Identify which cell holds the provided text, then report its (X, Y) central coordinate. 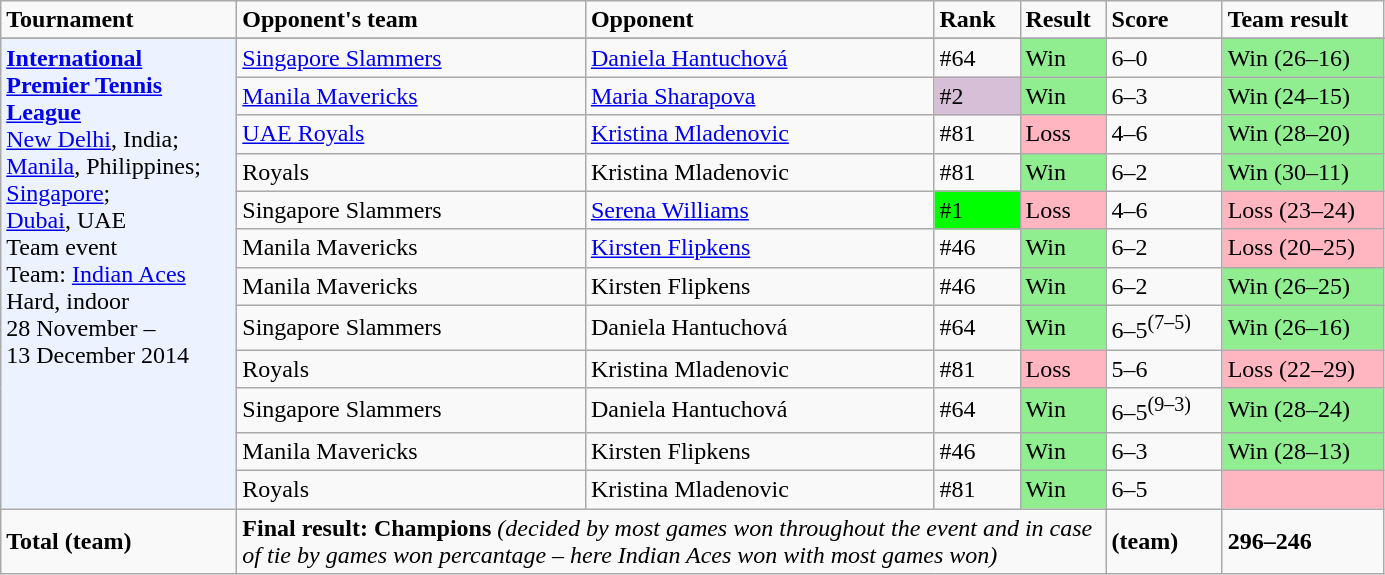
Win (28–20) (1302, 134)
Win (24–15) (1302, 96)
6–5(7–5) (1164, 328)
Opponent (760, 20)
Rank (977, 20)
Win (28–13) (1302, 451)
Loss (23–24) (1302, 210)
UAE Royals (412, 134)
(team) (1164, 542)
296–246 (1302, 542)
Opponent's team (412, 20)
Win (30–11) (1302, 172)
Team result (1302, 20)
Score (1164, 20)
Serena Williams (760, 210)
6–0 (1164, 58)
Tournament (119, 20)
#2 (977, 96)
Total (team) (119, 542)
6–5 (1164, 489)
Win (26–25) (1302, 286)
Result (1063, 20)
Loss (22–29) (1302, 369)
Maria Sharapova (760, 96)
Loss (20–25) (1302, 248)
Win (28–24) (1302, 410)
#1 (977, 210)
5–6 (1164, 369)
6–5(9–3) (1164, 410)
